Find where the given text appears and provide that cell's center as (X, Y) coordinate. 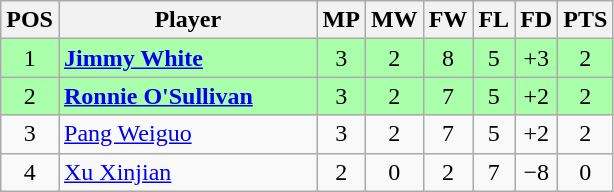
1 (30, 58)
+3 (536, 58)
Player (188, 20)
Jimmy White (188, 58)
POS (30, 20)
MW (394, 20)
FD (536, 20)
FW (448, 20)
8 (448, 58)
FL (494, 20)
−8 (536, 172)
Ronnie O'Sullivan (188, 96)
MP (341, 20)
PTS (586, 20)
Xu Xinjian (188, 172)
Pang Weiguo (188, 134)
4 (30, 172)
